Find where the given text appears and provide that cell's center as (X, Y) coordinate. 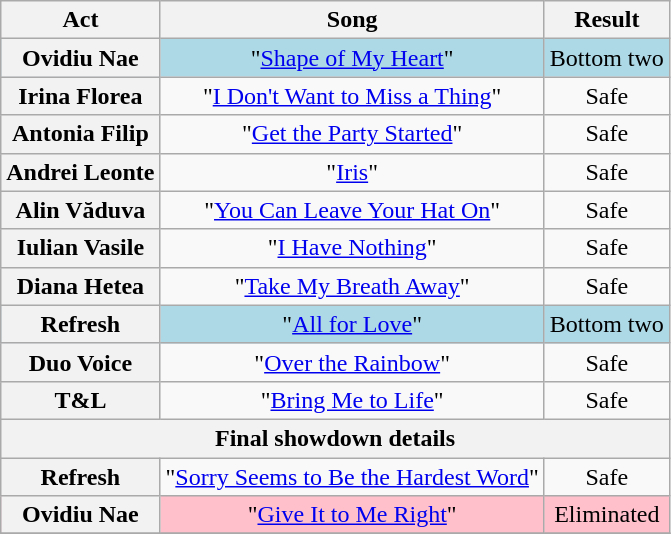
T&L (80, 400)
Result (606, 20)
Act (80, 20)
"Get the Party Started" (352, 134)
Duo Voice (80, 362)
"Give It to Me Right" (352, 515)
Diana Hetea (80, 286)
"You Can Leave Your Hat On" (352, 210)
Antonia Filip (80, 134)
Irina Florea (80, 96)
Andrei Leonte (80, 172)
"I Have Nothing" (352, 248)
"All for Love" (352, 324)
Song (352, 20)
Alin Văduva (80, 210)
"Over the Rainbow" (352, 362)
Eliminated (606, 515)
"Shape of My Heart" (352, 58)
Iulian Vasile (80, 248)
"Sorry Seems to Be the Hardest Word" (352, 477)
"Iris" (352, 172)
"Bring Me to Life" (352, 400)
"Take My Breath Away" (352, 286)
"I Don't Want to Miss a Thing" (352, 96)
Final showdown details (336, 438)
